Scan for the cell matching the given text and deliver its [x, y] coordinate at center. 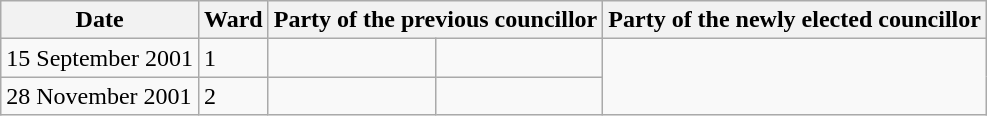
Ward [233, 20]
Party of the newly elected councillor [795, 20]
15 September 2001 [100, 58]
28 November 2001 [100, 96]
1 [233, 58]
Date [100, 20]
Party of the previous councillor [436, 20]
2 [233, 96]
